Extract the [x, y] coordinate from the center of the cell holding the provided text.  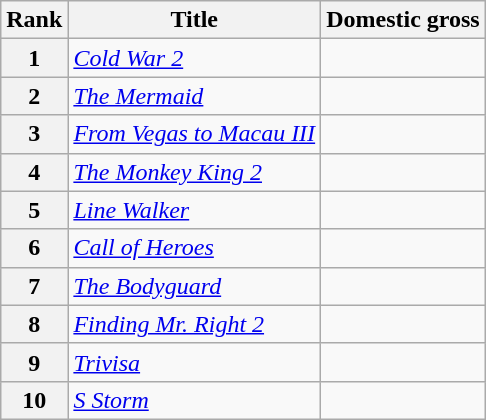
1 [34, 58]
Finding Mr. Right 2 [194, 324]
Title [194, 20]
Call of Heroes [194, 248]
5 [34, 210]
S Storm [194, 400]
7 [34, 286]
4 [34, 172]
The Monkey King 2 [194, 172]
From Vegas to Macau III [194, 134]
Cold War 2 [194, 58]
10 [34, 400]
2 [34, 96]
Line Walker [194, 210]
Trivisa [194, 362]
9 [34, 362]
The Bodyguard [194, 286]
Rank [34, 20]
3 [34, 134]
6 [34, 248]
8 [34, 324]
Domestic gross [404, 20]
The Mermaid [194, 96]
